Output the (X, Y) coordinate of the center of the cell containing the given text.  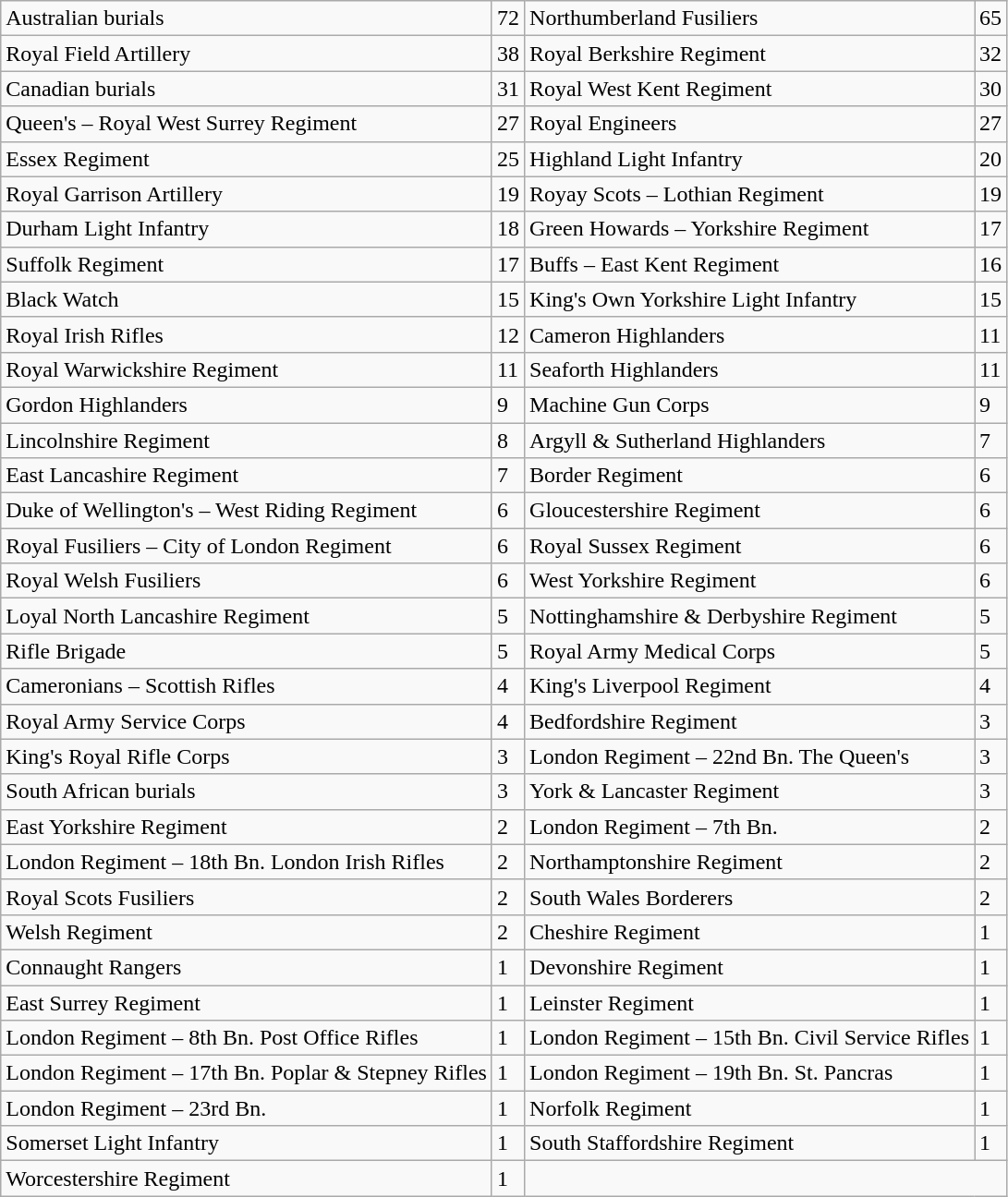
20 (990, 159)
Durham Light Infantry (247, 229)
30 (990, 89)
Green Howards – Yorkshire Regiment (750, 229)
Northumberland Fusiliers (750, 18)
18 (508, 229)
25 (508, 159)
Machine Gun Corps (750, 405)
38 (508, 54)
South African burials (247, 792)
Gordon Highlanders (247, 405)
South Wales Borderers (750, 897)
Royal Army Medical Corps (750, 651)
12 (508, 334)
Royal Garrison Artillery (247, 194)
Duke of Wellington's – West Riding Regiment (247, 511)
Norfolk Regiment (750, 1108)
8 (508, 441)
Leinster Regiment (750, 1002)
Lincolnshire Regiment (247, 441)
Gloucestershire Regiment (750, 511)
York & Lancaster Regiment (750, 792)
London Regiment – 22nd Bn. The Queen's (750, 756)
East Surrey Regiment (247, 1002)
Highland Light Infantry (750, 159)
Seaforth Highlanders (750, 369)
Royal Engineers (750, 124)
72 (508, 18)
16 (990, 264)
Royay Scots – Lothian Regiment (750, 194)
Buffs – East Kent Regiment (750, 264)
London Regiment – 19th Bn. St. Pancras (750, 1073)
Bedfordshire Regiment (750, 721)
Welsh Regiment (247, 932)
Royal Welsh Fusiliers (247, 581)
Northamptonshire Regiment (750, 862)
Royal Berkshire Regiment (750, 54)
Royal West Kent Regiment (750, 89)
Royal Scots Fusiliers (247, 897)
Argyll & Sutherland Highlanders (750, 441)
London Regiment – 17th Bn. Poplar & Stepney Rifles (247, 1073)
Canadian burials (247, 89)
King's Own Yorkshire Light Infantry (750, 299)
Essex Regiment (247, 159)
London Regiment – 8th Bn. Post Office Rifles (247, 1038)
Rifle Brigade (247, 651)
Devonshire Regiment (750, 967)
Suffolk Regiment (247, 264)
Cameronians – Scottish Rifles (247, 686)
Queen's – Royal West Surrey Regiment (247, 124)
Cheshire Regiment (750, 932)
King's Royal Rifle Corps (247, 756)
East Yorkshire Regiment (247, 827)
65 (990, 18)
London Regiment – 7th Bn. (750, 827)
Connaught Rangers (247, 967)
Royal Sussex Regiment (750, 546)
London Regiment – 23rd Bn. (247, 1108)
West Yorkshire Regiment (750, 581)
Royal Army Service Corps (247, 721)
31 (508, 89)
Border Regiment (750, 476)
Royal Irish Rifles (247, 334)
East Lancashire Regiment (247, 476)
Nottinghamshire & Derbyshire Regiment (750, 616)
Royal Fusiliers – City of London Regiment (247, 546)
Royal Field Artillery (247, 54)
Somerset Light Infantry (247, 1143)
Royal Warwickshire Regiment (247, 369)
South Staffordshire Regiment (750, 1143)
London Regiment – 18th Bn. London Irish Rifles (247, 862)
Loyal North Lancashire Regiment (247, 616)
32 (990, 54)
Cameron Highlanders (750, 334)
King's Liverpool Regiment (750, 686)
Australian burials (247, 18)
Worcestershire Regiment (247, 1179)
London Regiment – 15th Bn. Civil Service Rifles (750, 1038)
Black Watch (247, 299)
